Output the (X, Y) coordinate of the center of the cell containing the given text.  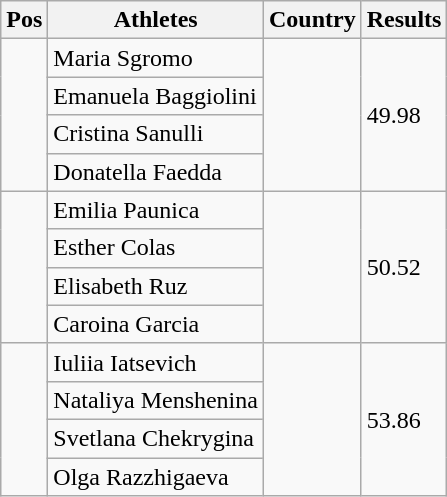
Emilia Paunica (156, 210)
Nataliya Menshenina (156, 400)
Country (312, 20)
Donatella Faedda (156, 172)
Results (404, 20)
Athletes (156, 20)
Maria Sgromo (156, 58)
Pos (24, 20)
Cristina Sanulli (156, 134)
53.86 (404, 419)
Iuliia Iatsevich (156, 362)
Elisabeth Ruz (156, 286)
Olga Razzhigaeva (156, 477)
Emanuela Baggiolini (156, 96)
49.98 (404, 115)
50.52 (404, 267)
Esther Colas (156, 248)
Caroina Garcia (156, 324)
Svetlana Chekrygina (156, 438)
